Output the [X, Y] coordinate of the center of the cell containing the given text.  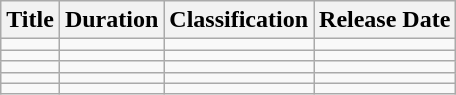
Title [30, 20]
Duration [111, 20]
Classification [239, 20]
Release Date [385, 20]
